Capture the cell that displays the provided text and extract its [x, y] central coordinate. 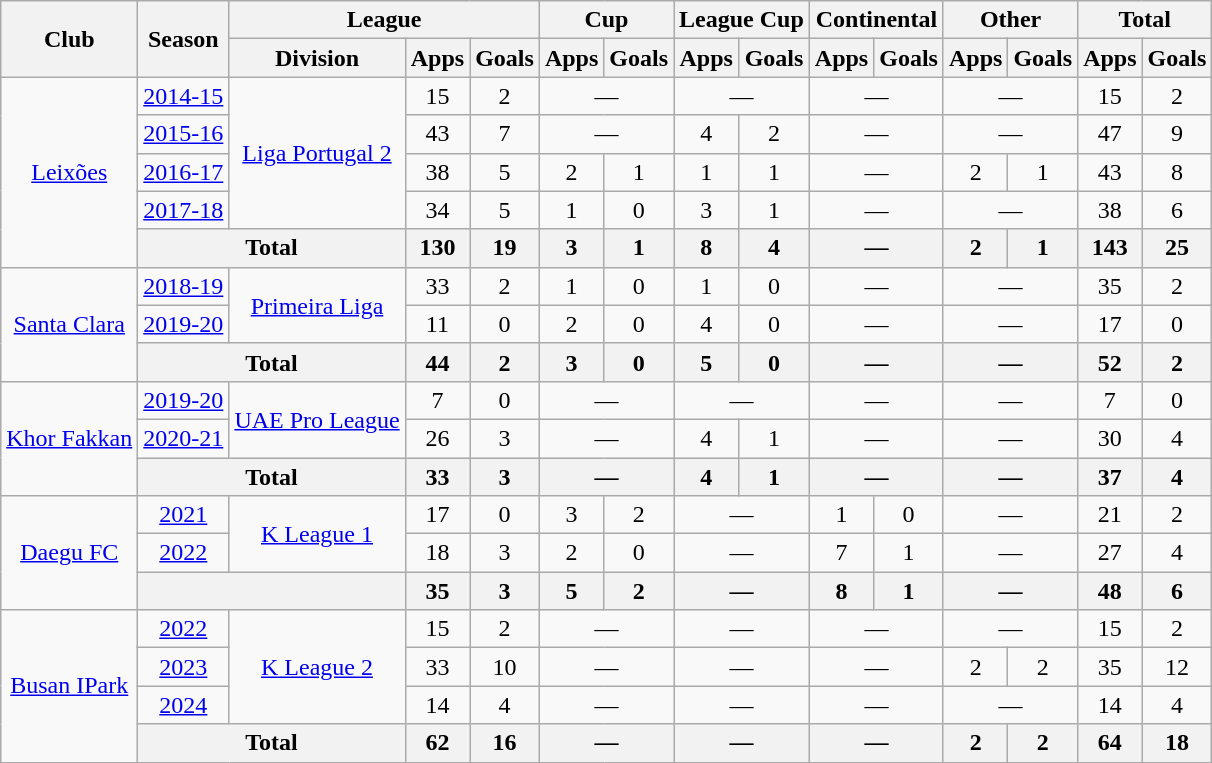
2020-21 [184, 438]
30 [1110, 438]
2016-17 [184, 172]
9 [1177, 134]
2014-15 [184, 96]
25 [1177, 248]
Liga Portugal 2 [317, 153]
Other [1010, 20]
37 [1110, 477]
K League 1 [317, 534]
K League 2 [317, 667]
Cup [606, 20]
34 [437, 210]
10 [505, 667]
12 [1177, 667]
League [384, 20]
Busan IPark [70, 686]
16 [505, 743]
64 [1110, 743]
27 [1110, 553]
21 [1110, 515]
143 [1110, 248]
Club [70, 39]
52 [1110, 362]
Season [184, 39]
44 [437, 362]
2024 [184, 705]
2021 [184, 515]
19 [505, 248]
47 [1110, 134]
2015-16 [184, 134]
48 [1110, 591]
Daegu FC [70, 553]
League Cup [742, 20]
Khor Fakkan [70, 438]
UAE Pro League [317, 419]
Santa Clara [70, 324]
130 [437, 248]
Division [317, 58]
11 [437, 324]
2018-19 [184, 286]
Primeira Liga [317, 305]
62 [437, 743]
Continental [876, 20]
2017-18 [184, 210]
Leixões [70, 172]
26 [437, 438]
2023 [184, 667]
